Determine the (x, y) coordinate at the center of the cell enclosing the given text.  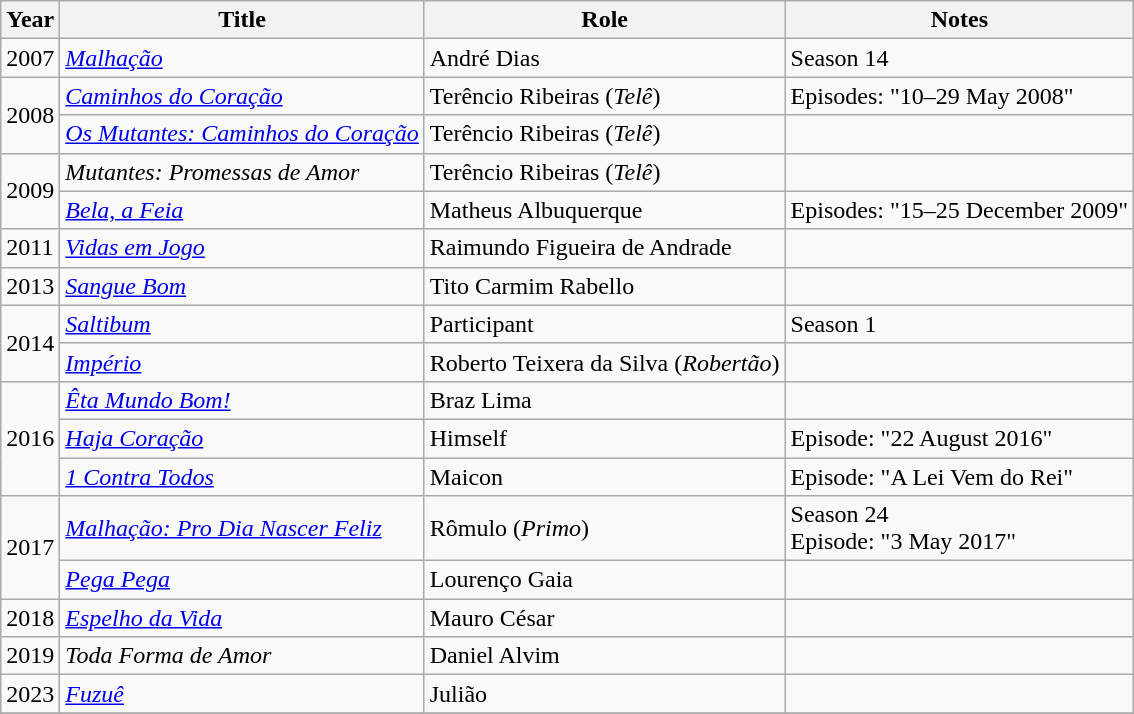
Himself (604, 438)
Season 1 (960, 324)
Year (30, 20)
Sangue Bom (242, 286)
Espelho da Vida (242, 618)
Roberto Teixera da Silva (Robertão) (604, 362)
Bela, a Feia (242, 210)
Êta Mundo Bom! (242, 400)
2018 (30, 618)
Haja Coração (242, 438)
2011 (30, 248)
Caminhos do Coração (242, 96)
2008 (30, 115)
Episode: "22 August 2016" (960, 438)
Tito Carmim Rabello (604, 286)
Daniel Alvim (604, 656)
1 Contra Todos (242, 477)
Toda Forma de Amor (242, 656)
Rômulo (Primo) (604, 528)
Role (604, 20)
Saltibum (242, 324)
Malhação (242, 58)
2023 (30, 694)
Season 24 Episode: "3 May 2017" (960, 528)
Malhação: Pro Dia Nascer Feliz (242, 528)
Império (242, 362)
Fuzuê (242, 694)
Vidas em Jogo (242, 248)
Mutantes: Promessas de Amor (242, 172)
2014 (30, 343)
Title (242, 20)
Pega Pega (242, 580)
2009 (30, 191)
2017 (30, 548)
2013 (30, 286)
Mauro César (604, 618)
Os Mutantes: Caminhos do Coração (242, 134)
Matheus Albuquerque (604, 210)
Raimundo Figueira de Andrade (604, 248)
2007 (30, 58)
Julião (604, 694)
Maicon (604, 477)
Participant (604, 324)
Episodes: "15–25 December 2009" (960, 210)
Episode: "A Lei Vem do Rei" (960, 477)
Season 14 (960, 58)
Notes (960, 20)
2016 (30, 438)
Lourenço Gaia (604, 580)
2019 (30, 656)
Braz Lima (604, 400)
André Dias (604, 58)
Episodes: "10–29 May 2008" (960, 96)
